Provide the (X, Y) coordinate of the cell's center where the given text is located.  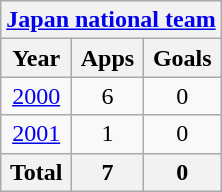
2001 (36, 134)
2000 (36, 96)
Year (36, 58)
6 (108, 96)
Japan national team (111, 20)
7 (108, 172)
Total (36, 172)
Apps (108, 58)
1 (108, 134)
Goals (182, 58)
